Scan for the cell matching the given text and deliver its (x, y) coordinate at center. 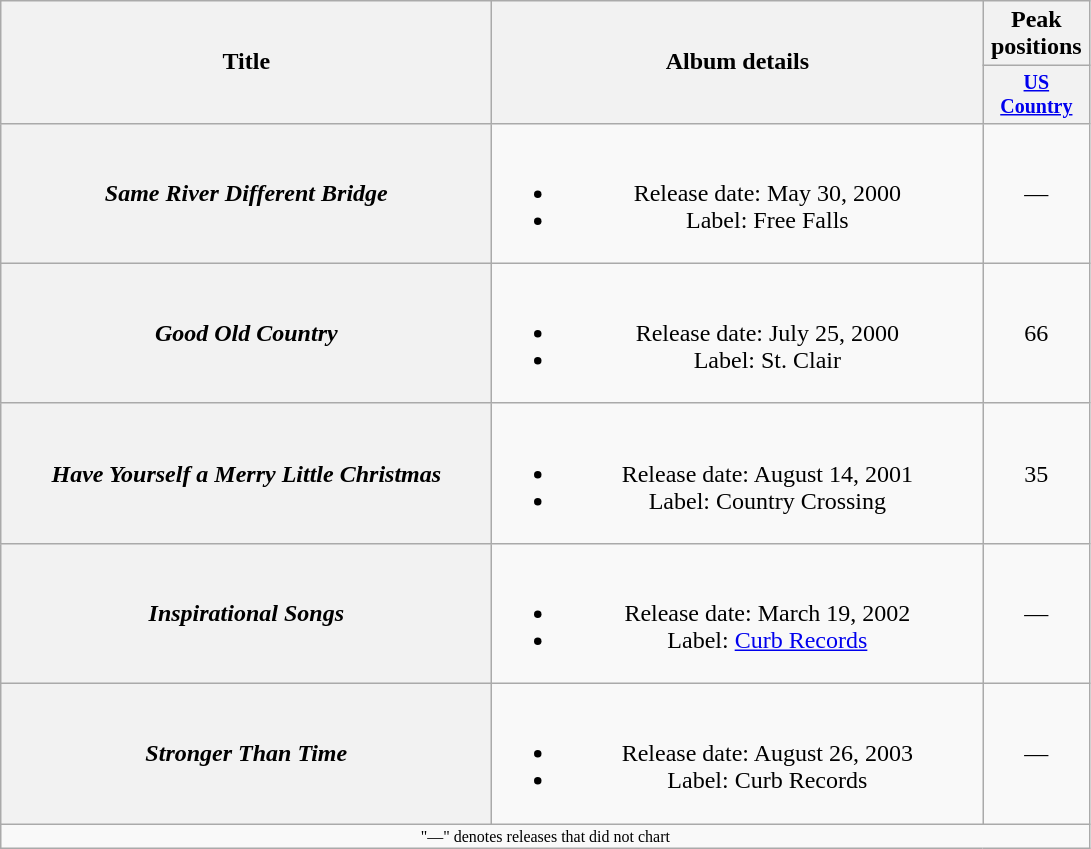
"—" denotes releases that did not chart (546, 836)
Release date: August 14, 2001Label: Country Crossing (738, 473)
Same River Different Bridge (246, 193)
Title (246, 62)
35 (1036, 473)
Have Yourself a Merry Little Christmas (246, 473)
Peak positions (1036, 34)
Good Old Country (246, 333)
Release date: July 25, 2000Label: St. Clair (738, 333)
Stronger Than Time (246, 754)
Release date: August 26, 2003Label: Curb Records (738, 754)
Release date: May 30, 2000Label: Free Falls (738, 193)
US Country (1036, 94)
Release date: March 19, 2002Label: Curb Records (738, 613)
Album details (738, 62)
66 (1036, 333)
Inspirational Songs (246, 613)
